For the text-containing cell, return its midpoint in [X, Y] coordinate format. 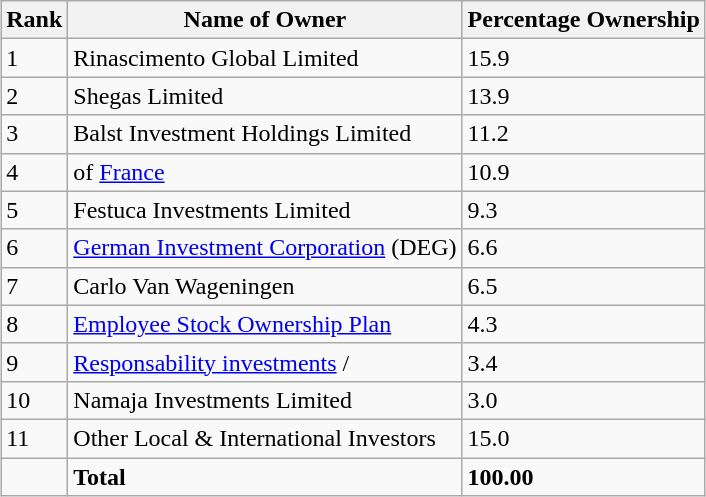
2 [34, 96]
6.5 [584, 286]
5 [34, 210]
Total [265, 477]
Carlo Van Wageningen [265, 286]
German Investment Corporation (DEG) [265, 248]
8 [34, 324]
10.9 [584, 172]
4.3 [584, 324]
10 [34, 400]
15.0 [584, 438]
Other Local & International Investors [265, 438]
3 [34, 134]
9 [34, 362]
Rank [34, 20]
Rinascimento Global Limited [265, 58]
Balst Investment Holdings Limited [265, 134]
4 [34, 172]
3.4 [584, 362]
Namaja Investments Limited [265, 400]
Shegas Limited [265, 96]
11.2 [584, 134]
100.00 [584, 477]
Responsability investments / [265, 362]
9.3 [584, 210]
3.0 [584, 400]
Name of Owner [265, 20]
7 [34, 286]
11 [34, 438]
6.6 [584, 248]
of France [265, 172]
15.9 [584, 58]
1 [34, 58]
6 [34, 248]
Percentage Ownership [584, 20]
13.9 [584, 96]
Festuca Investments Limited [265, 210]
Employee Stock Ownership Plan [265, 324]
